Provide the [X, Y] coordinate of the cell's center where the given text is located.  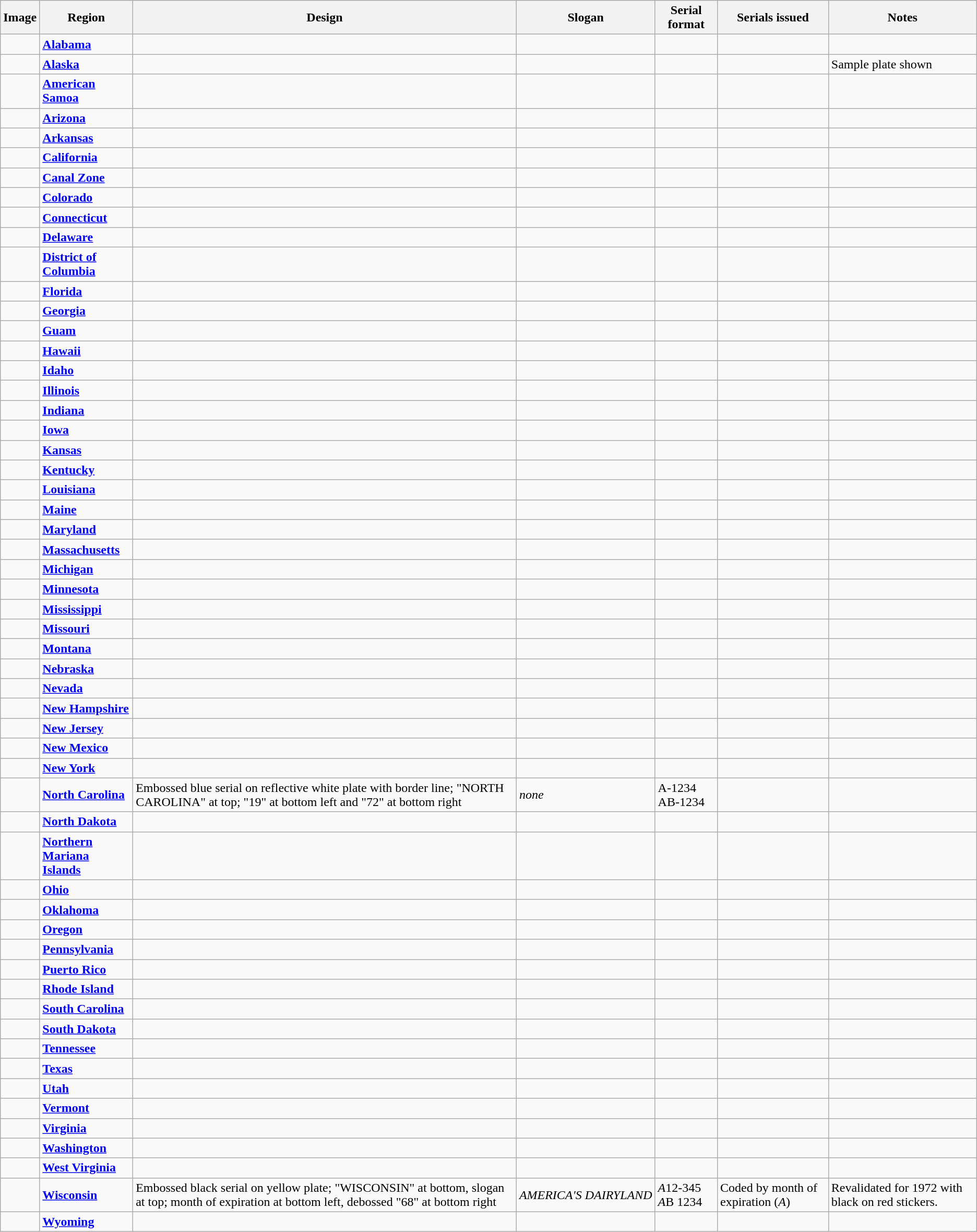
Texas [87, 1069]
New Jersey [87, 728]
Maine [87, 510]
West Virginia [87, 1168]
Indiana [87, 410]
Slogan [586, 18]
Northern Mariana Islands [87, 856]
Sample plate shown [902, 64]
Embossed blue serial on reflective white plate with border line; "NORTH CAROLINA" at top; "19" at bottom left and "72" at bottom right [325, 795]
Ohio [87, 890]
New Hampshire [87, 708]
Kansas [87, 450]
Revalidated for 1972 with black on red stickers. [902, 1194]
Oklahoma [87, 909]
Rhode Island [87, 989]
Guam [87, 331]
Florida [87, 291]
Idaho [87, 371]
Region [87, 18]
Nevada [87, 689]
Coded by month of expiration (A) [773, 1194]
American Samoa [87, 91]
A-1234AB-1234 [686, 795]
Serials issued [773, 18]
South Dakota [87, 1029]
North Carolina [87, 795]
Illinois [87, 390]
Canal Zone [87, 177]
Utah [87, 1088]
A12-345AB 1234 [686, 1194]
Kentucky [87, 470]
Missouri [87, 629]
California [87, 158]
Delaware [87, 237]
Massachusetts [87, 549]
Nebraska [87, 669]
North Dakota [87, 822]
New Mexico [87, 748]
South Carolina [87, 1009]
Wyoming [87, 1222]
Montana [87, 649]
Puerto Rico [87, 969]
Wisconsin [87, 1194]
Embossed black serial on yellow plate; "WISCONSIN" at bottom, slogan at top; month of expiration at bottom left, debossed "68" at bottom right [325, 1194]
Design [325, 18]
Tennessee [87, 1049]
Oregon [87, 929]
Georgia [87, 311]
Vermont [87, 1108]
Alaska [87, 64]
Washington [87, 1148]
New York [87, 768]
Minnesota [87, 589]
Connecticut [87, 217]
Louisiana [87, 490]
Virginia [87, 1128]
Arkansas [87, 138]
Michigan [87, 569]
Image [20, 18]
Alabama [87, 44]
Arizona [87, 118]
Iowa [87, 430]
Notes [902, 18]
Maryland [87, 529]
Hawaii [87, 351]
AMERICA'S DAIRYLAND [586, 1194]
District ofColumbia [87, 264]
Colorado [87, 197]
Mississippi [87, 609]
Pennsylvania [87, 949]
Serial format [686, 18]
none [586, 795]
